Detect which cell encompasses the target text, then output its [X, Y] center coordinate. 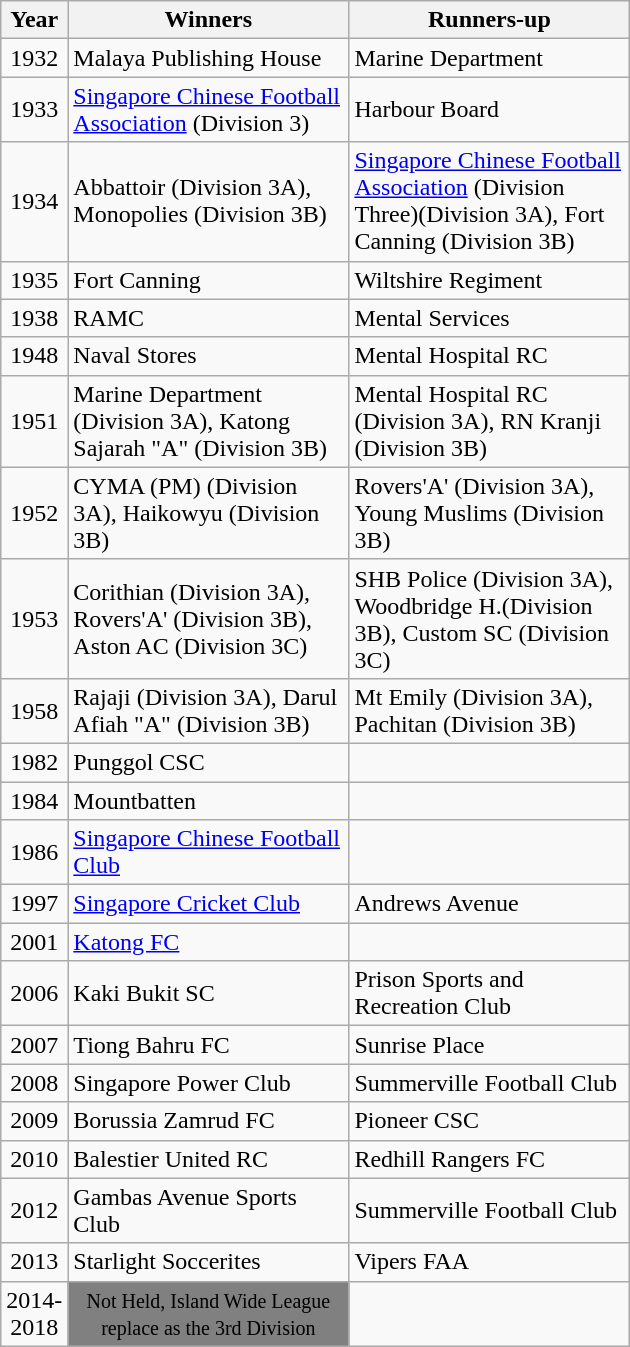
2010 [34, 1159]
1953 [34, 618]
2012 [34, 1210]
Punggol CSC [208, 762]
Singapore Chinese Football Association (Division 3) [208, 110]
Wiltshire Regiment [490, 280]
Sunrise Place [490, 1045]
Abbattoir (Division 3A), Monopolies (Division 3B) [208, 202]
1982 [34, 762]
CYMA (PM) (Division 3A), Haikowyu (Division 3B) [208, 513]
Singapore Cricket Club [208, 904]
Winners [208, 20]
Prison Sports and Recreation Club [490, 994]
Andrews Avenue [490, 904]
Tiong Bahru FC [208, 1045]
1997 [34, 904]
Marine Department [490, 58]
2009 [34, 1121]
1932 [34, 58]
Harbour Board [490, 110]
Balestier United RC [208, 1159]
1986 [34, 852]
SHB Police (Division 3A), Woodbridge H.(Division 3B), Custom SC (Division 3C) [490, 618]
2008 [34, 1083]
Rovers'A' (Division 3A), Young Muslims (Division 3B) [490, 513]
1934 [34, 202]
Fort Canning [208, 280]
Borussia Zamrud FC [208, 1121]
Malaya Publishing House [208, 58]
Kaki Bukit SC [208, 994]
1952 [34, 513]
Singapore Chinese Football Club [208, 852]
1948 [34, 356]
RAMC [208, 318]
Year [34, 20]
Redhill Rangers FC [490, 1159]
Mental Hospital RC (Division 3A), RN Kranji (Division 3B) [490, 421]
Naval Stores [208, 356]
2007 [34, 1045]
Singapore Power Club [208, 1083]
2006 [34, 994]
Vipers FAA [490, 1262]
2014-2018 [34, 1314]
Rajaji (Division 3A), Darul Afiah "A" (Division 3B) [208, 710]
Mental Services [490, 318]
Mountbatten [208, 801]
Starlight Soccerites [208, 1262]
1935 [34, 280]
1984 [34, 801]
2001 [34, 942]
1933 [34, 110]
Pioneer CSC [490, 1121]
Gambas Avenue Sports Club [208, 1210]
Singapore Chinese Football Association (Division Three)(Division 3A), Fort Canning (Division 3B) [490, 202]
Katong FC [208, 942]
Corithian (Division 3A), Rovers'A' (Division 3B), Aston AC (Division 3C) [208, 618]
1951 [34, 421]
1938 [34, 318]
1958 [34, 710]
Runners-up [490, 20]
Not Held, Island Wide League replace as the 3rd Division [208, 1314]
Mental Hospital RC [490, 356]
Marine Department (Division 3A), Katong Sajarah "A" (Division 3B) [208, 421]
2013 [34, 1262]
Mt Emily (Division 3A), Pachitan (Division 3B) [490, 710]
